Identify which cell holds the provided text, then report its [x, y] central coordinate. 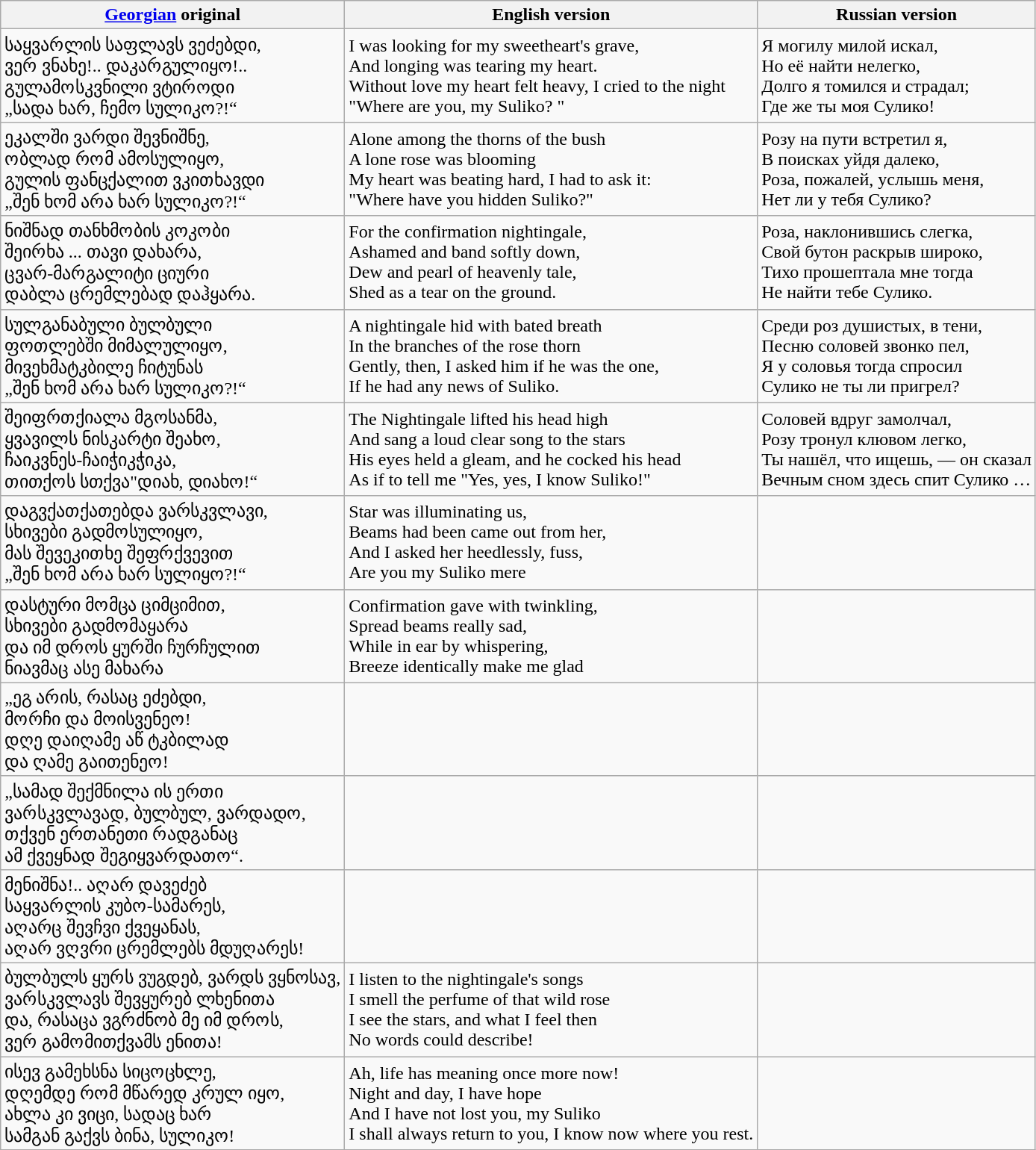
Среди роз душистых, в тени,Песню соловей звонко пел, Я у соловья тогда спросилСулико не ты ли пригрел? [897, 355]
Star was illuminating us, Beams had been came out from her,And I asked her heedlessly, fuss, Are you my Suliko mere [551, 542]
„ეგ არის, რასაც ეძებდი,მორჩი და მოისვენეო!დღე დაიღამე აწ ტკბილადდა ღამე გაითენეო! [173, 729]
English version [551, 15]
Confirmation gave with twinkling, Spread beams really sad, While in ear by whispering,Breeze identically make me glad [551, 636]
ბულბულს ყურს ვუგდებ, ვარდს ვყნოსავ,ვარსკვლავს შევყურებ ლხენითადა, რასაცა ვგრძნობ მე იმ დროს,ვერ გამომითქვამს ენითა! [173, 1010]
დასტური მომცა ციმციმით,სხივები გადმომაყარადა იმ დროს ყურში ჩურჩულითნიავმაც ასე მახარა [173, 636]
Соловей вдруг замолчал,Розу тронул клювом легко, Ты нашёл, что ищешь, — он сказалВечным сном здесь спит Сулико … [897, 450]
Georgian original [173, 15]
Я могилу милой искал,Но её найти нелегко,Долго я томился и страдал;Где же ты моя Сулико! [897, 76]
A nightingale hid with bated breath In the branches of the rose thorn Gently, then, I asked him if he was the one, If he had any news of Suliko. [551, 355]
შეიფრთქიალა მგოსანმა,ყვავილს ნისკარტი შეახო,ჩაიკვნეს-ჩაიჭიკჭიკა,თითქოს სთქვა"დიახ, დიახო!“ [173, 450]
სულგანაბული ბულბულიფოთლებში მიმალულიყო,მივეხმატკბილე ჩიტუნას„შენ ხომ არა ხარ სულიკო?!“ [173, 355]
Russian version [897, 15]
დაგვქათქათებდა ვარსკვლავი,სხივები გადმოსულიყო,მას შევეკითხე შეფრქვევით„შენ ხომ არა ხარ სულიყო?!“ [173, 542]
I listen to the nightingale's songs I smell the perfume of that wild rose I see the stars, and what I feel then No words could describe! [551, 1010]
Розу на пути встретил я, В поисках уйдя далеко, Роза, пожалей, услышь меня, Нет ли у тебя Сулико? [897, 169]
ეკალში ვარდი შევნიშნე,ობლად რომ ამოსულიყო,გულის ფანცქალით ვკითხავდი„შენ ხომ არა ხარ სულიკო?!“ [173, 169]
Роза, наклонившись слегка,Свой бутон раскрыв широко,Тихо прошептала мне тогдаНе найти тебе Сулико. [897, 263]
Alone among the thorns of the bush A lone rose was bloomingMy heart was beating hard, I had to ask it:"Where have you hidden Suliko?" [551, 169]
ისევ გამეხსნა სიცოცხლე,დღემდე რომ მწარედ კრულ იყო,ახლა კი ვიცი, სადაც ხარსამგან გაქვს ბინა, სულიკო! [173, 1102]
მენიშნა!.. აღარ დავეძებსაყვარლის კუბო-სამარეს,აღარც შევჩვი ქვეყანას,აღარ ვღვრი ცრემლებს მდუღარეს! [173, 916]
„სამად შექმნილა ის ერთივარსკვლავად, ბულბულ, ვარდადო,თქვენ ერთანეთი რადგანაცამ ქვეყნად შეგიყვარდათო“. [173, 823]
For the confirmation nightingale, Ashamed and band softly down,Dew and pearl of heavenly tale,Shed as a tear on the ground. [551, 263]
საყვარლის საფლავს ვეძებდი,ვერ ვნახე!.. დაკარგულიყო!..გულამოსკვნილი ვტიროდი„სადა ხარ, ჩემო სულიკო?!“ [173, 76]
ნიშნად თანხმობის კოკობიშეირხა ... თავი დახარა,ცვარ-მარგალიტი ციურიდაბლა ცრემლებად დაჰყარა. [173, 263]
